Determine the [x, y] coordinate at the center of the cell enclosing the given text.  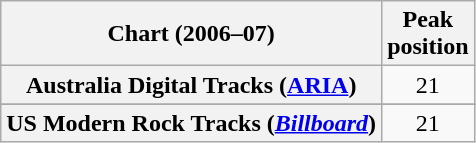
Peakposition [428, 34]
US Modern Rock Tracks (Billboard) [192, 123]
Australia Digital Tracks (ARIA) [192, 85]
Chart (2006–07) [192, 34]
